Detect which cell encompasses the target text, then output its [x, y] center coordinate. 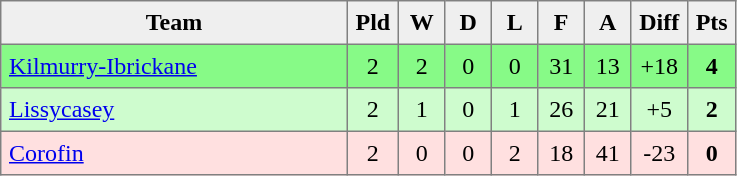
Lissycasey [174, 110]
+18 [659, 66]
Pts [711, 23]
13 [607, 66]
Pld [372, 23]
-23 [659, 153]
Team [174, 23]
21 [607, 110]
L [514, 23]
A [607, 23]
Corofin [174, 153]
41 [607, 153]
+5 [659, 110]
26 [561, 110]
Kilmurry-Ibrickane [174, 66]
31 [561, 66]
D [468, 23]
W [421, 23]
Diff [659, 23]
18 [561, 153]
F [561, 23]
4 [711, 66]
